Provide the [x, y] coordinate of the cell's center where the given text is located.  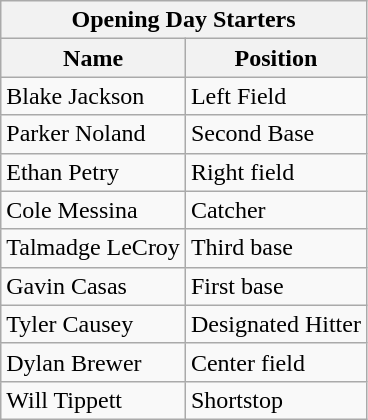
Right field [276, 172]
Shortstop [276, 400]
Third base [276, 248]
Left Field [276, 96]
Gavin Casas [94, 286]
Ethan Petry [94, 172]
Talmadge LeCroy [94, 248]
Position [276, 58]
Dylan Brewer [94, 362]
First base [276, 286]
Designated Hitter [276, 324]
Cole Messina [94, 210]
Name [94, 58]
Opening Day Starters [184, 20]
Catcher [276, 210]
Second Base [276, 134]
Center field [276, 362]
Parker Noland [94, 134]
Will Tippett [94, 400]
Blake Jackson [94, 96]
Tyler Causey [94, 324]
